From the cell containing the given text, extract its center point as (x, y) coordinate. 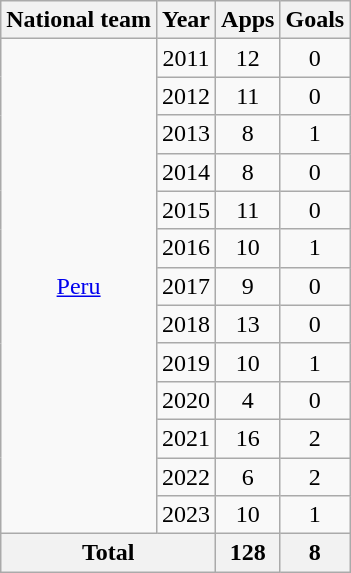
Goals (315, 20)
Year (186, 20)
Apps (248, 20)
2013 (186, 134)
9 (248, 286)
Total (108, 553)
2014 (186, 172)
2019 (186, 362)
2023 (186, 515)
16 (248, 438)
6 (248, 477)
12 (248, 58)
13 (248, 324)
2022 (186, 477)
128 (248, 553)
2015 (186, 210)
2020 (186, 400)
2011 (186, 58)
2017 (186, 286)
2018 (186, 324)
2016 (186, 248)
2012 (186, 96)
National team (79, 20)
Peru (79, 286)
2021 (186, 438)
4 (248, 400)
